Return the [x, y] coordinate for the center point of the cell that contains the specified text.  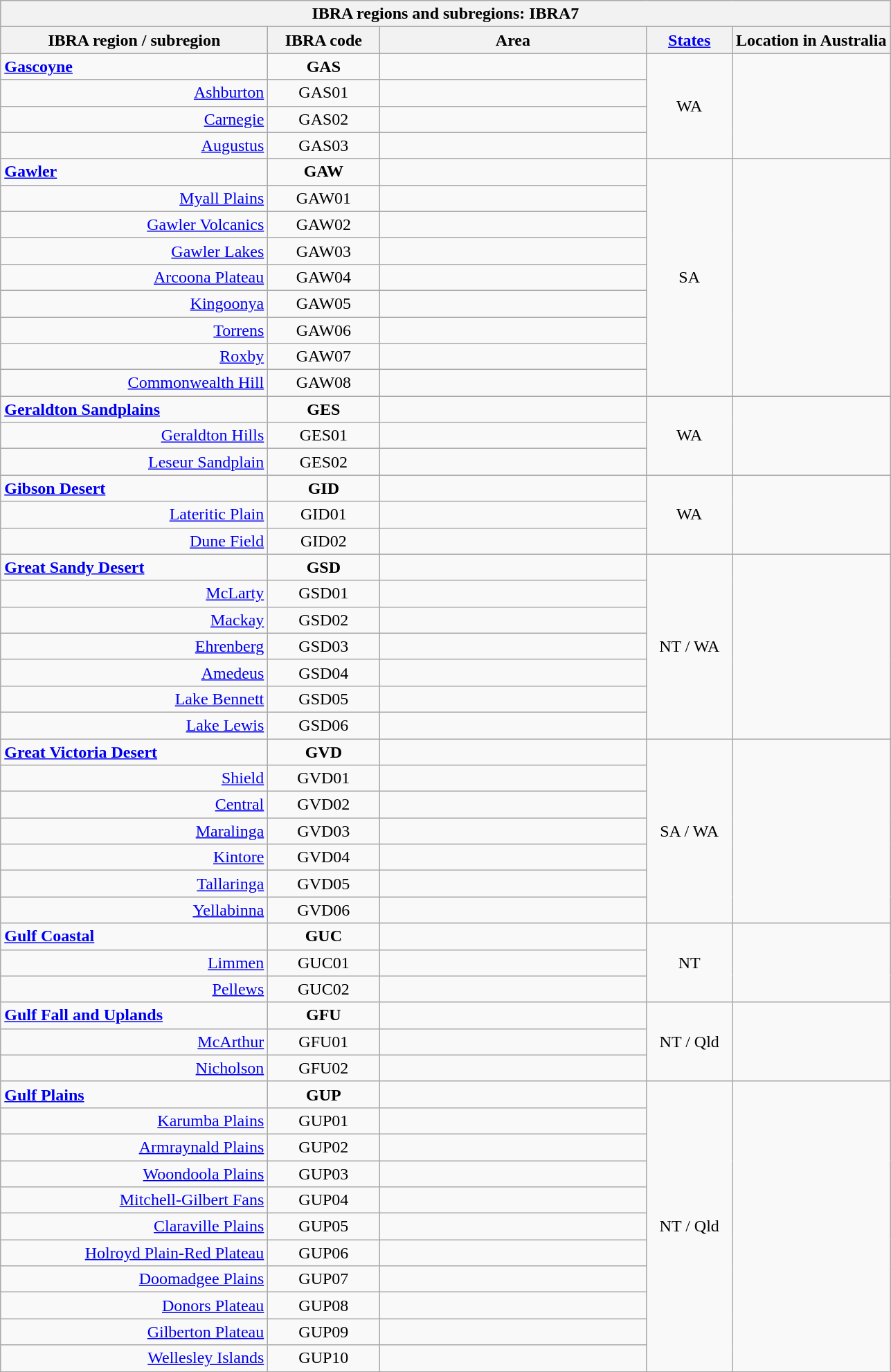
GAS02 [324, 119]
GUP06 [324, 1253]
Armraynald Plains [134, 1147]
GAW05 [324, 303]
GUP09 [324, 1332]
Nicholson [134, 1068]
Ashburton [134, 93]
GUP04 [324, 1200]
GVD04 [324, 857]
Amedeus [134, 672]
Central [134, 805]
Kingoonya [134, 303]
Location in Australia [811, 40]
Karumba Plains [134, 1121]
States [690, 40]
Carnegie [134, 119]
IBRA code [324, 40]
GFU01 [324, 1042]
SA [690, 277]
GAW [324, 172]
IBRA regions and subregions: IBRA7 [446, 14]
NT / WA [690, 646]
Holroyd Plain-Red Plateau [134, 1253]
Gulf Plains [134, 1094]
Tallaringa [134, 884]
Geraldton Sandplains [134, 409]
GSD [324, 567]
GAW03 [324, 251]
Dune Field [134, 541]
Woondoola Plains [134, 1174]
GUC01 [324, 963]
Wellesley Islands [134, 1358]
GUP01 [324, 1121]
GUP02 [324, 1147]
Gawler Volcanics [134, 224]
GVD02 [324, 805]
GSD01 [324, 594]
GUC02 [324, 989]
Kintore [134, 857]
GSD02 [324, 620]
IBRA region / subregion [134, 40]
GID01 [324, 515]
Lake Bennett [134, 699]
GAW02 [324, 224]
GUP10 [324, 1358]
Gulf Fall and Uplands [134, 1015]
GAW08 [324, 383]
GES01 [324, 436]
GVD01 [324, 778]
GSD04 [324, 672]
Gascoyne [134, 66]
GVD [324, 751]
GFU02 [324, 1068]
GSD03 [324, 646]
Pellews [134, 989]
Doomadgee Plains [134, 1279]
GES [324, 409]
Gilberton Plateau [134, 1332]
GUC [324, 936]
Myall Plains [134, 198]
GID [324, 488]
Augustus [134, 145]
Mitchell-Gilbert Fans [134, 1200]
GAW06 [324, 330]
Great Victoria Desert [134, 751]
Mackay [134, 620]
Shield [134, 778]
GAS01 [324, 93]
Limmen [134, 963]
GFU [324, 1015]
Leseur Sandplain [134, 462]
Gulf Coastal [134, 936]
GAS [324, 66]
GSD06 [324, 725]
GSD05 [324, 699]
Gawler Lakes [134, 251]
Torrens [134, 330]
Lake Lewis [134, 725]
GAW01 [324, 198]
Roxby [134, 357]
GUP03 [324, 1174]
GVD03 [324, 831]
GUP [324, 1094]
GUP05 [324, 1227]
NT [690, 963]
McArthur [134, 1042]
Ehrenberg [134, 646]
Gawler [134, 172]
GES02 [324, 462]
GUP07 [324, 1279]
GVD06 [324, 910]
Geraldton Hills [134, 436]
GUP08 [324, 1306]
Arcoona Plateau [134, 277]
GAW07 [324, 357]
Great Sandy Desert [134, 567]
Yellabinna [134, 910]
Lateritic Plain [134, 515]
GAW04 [324, 277]
Gibson Desert [134, 488]
Maralinga [134, 831]
McLarty [134, 594]
SA / WA [690, 830]
Area [513, 40]
Claraville Plains [134, 1227]
GVD05 [324, 884]
GAS03 [324, 145]
Commonwealth Hill [134, 383]
GID02 [324, 541]
Donors Plateau [134, 1306]
